Find where the given text appears and provide that cell's center as (x, y) coordinate. 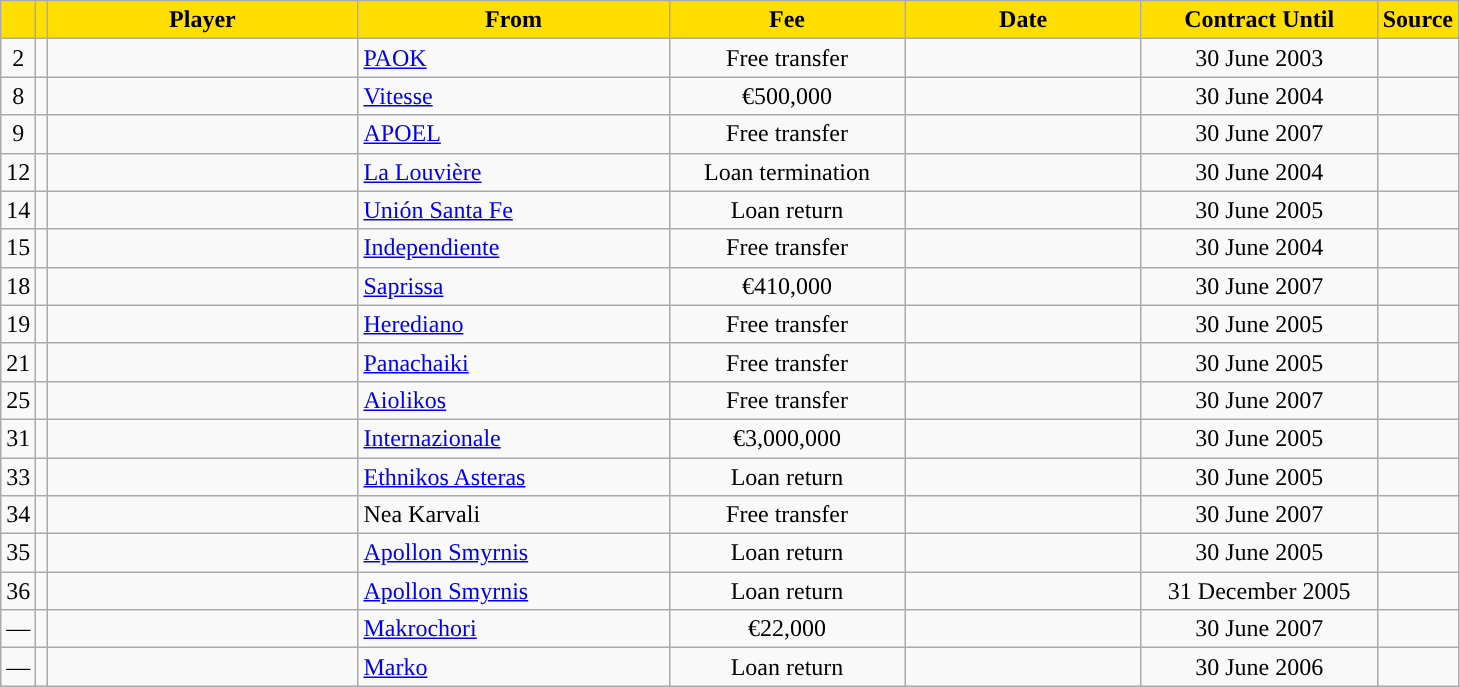
36 (18, 591)
Ethnikos Asteras (514, 477)
2 (18, 58)
33 (18, 477)
Marko (514, 667)
Contract Until (1259, 20)
Player (202, 20)
9 (18, 134)
€3,000,000 (787, 438)
Saprissa (514, 286)
21 (18, 362)
Source (1418, 20)
8 (18, 96)
34 (18, 515)
Loan termination (787, 172)
€410,000 (787, 286)
Unión Santa Fe (514, 210)
35 (18, 553)
30 June 2003 (1259, 58)
Independiente (514, 248)
Makrochori (514, 629)
15 (18, 248)
Panachaiki (514, 362)
31 December 2005 (1259, 591)
APOEL (514, 134)
Nea Karvali (514, 515)
Fee (787, 20)
€500,000 (787, 96)
Vitesse (514, 96)
12 (18, 172)
18 (18, 286)
19 (18, 324)
14 (18, 210)
30 June 2006 (1259, 667)
Date (1023, 20)
From (514, 20)
25 (18, 400)
Herediano (514, 324)
PAOK (514, 58)
Internazionale (514, 438)
31 (18, 438)
€22,000 (787, 629)
La Louvière (514, 172)
Aiolikos (514, 400)
